Return the [x, y] coordinate for the center point of the cell that contains the specified text.  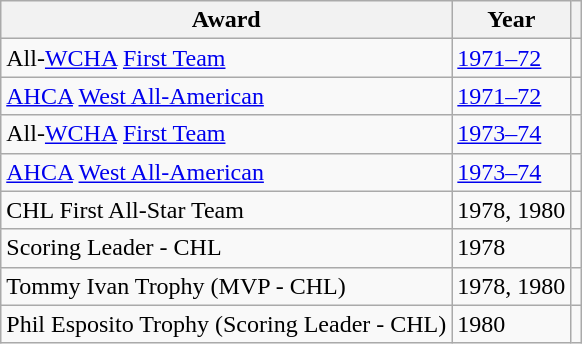
1978 [512, 248]
Scoring Leader - CHL [226, 248]
Phil Esposito Trophy (Scoring Leader - CHL) [226, 324]
Tommy Ivan Trophy (MVP - CHL) [226, 286]
Year [512, 20]
1980 [512, 324]
Award [226, 20]
CHL First All-Star Team [226, 210]
